Pinpoint the cell where the given text exists, returning its [x, y] midpoint coordinate. 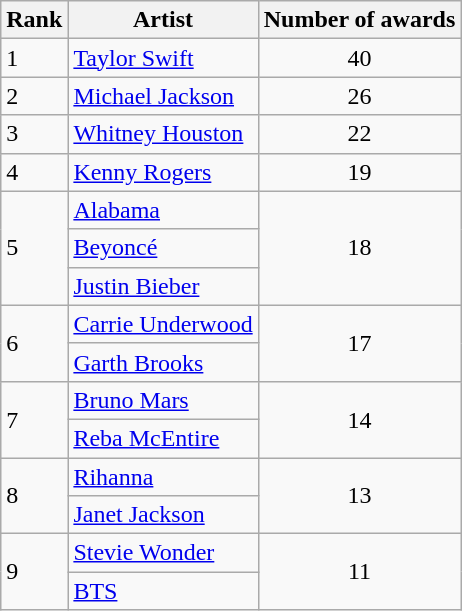
6 [34, 343]
13 [360, 496]
Number of awards [360, 20]
40 [360, 58]
1 [34, 58]
Kenny Rogers [163, 172]
Taylor Swift [163, 58]
11 [360, 572]
Rihanna [163, 477]
Alabama [163, 210]
5 [34, 248]
Bruno Mars [163, 400]
7 [34, 419]
Justin Bieber [163, 286]
Beyoncé [163, 248]
Artist [163, 20]
BTS [163, 591]
9 [34, 572]
Michael Jackson [163, 96]
2 [34, 96]
26 [360, 96]
22 [360, 134]
Reba McEntire [163, 438]
Whitney Houston [163, 134]
Janet Jackson [163, 515]
19 [360, 172]
17 [360, 343]
Stevie Wonder [163, 553]
14 [360, 419]
Garth Brooks [163, 362]
3 [34, 134]
Rank [34, 20]
Carrie Underwood [163, 324]
8 [34, 496]
4 [34, 172]
18 [360, 248]
